Locate the cell with the specified text and output its (x, y) center coordinate. 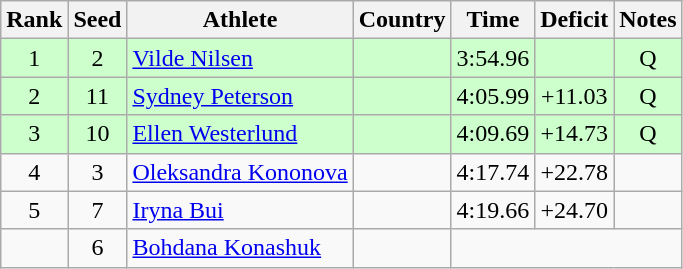
Country (402, 20)
Iryna Bui (240, 210)
Bohdana Konashuk (240, 248)
+22.78 (574, 172)
4:19.66 (493, 210)
Vilde Nilsen (240, 58)
Sydney Peterson (240, 96)
4:05.99 (493, 96)
5 (34, 210)
Ellen Westerlund (240, 134)
4:17.74 (493, 172)
Deficit (574, 20)
7 (98, 210)
11 (98, 96)
Time (493, 20)
4:09.69 (493, 134)
6 (98, 248)
Rank (34, 20)
+14.73 (574, 134)
3:54.96 (493, 58)
Athlete (240, 20)
4 (34, 172)
1 (34, 58)
+24.70 (574, 210)
+11.03 (574, 96)
10 (98, 134)
Oleksandra Kononova (240, 172)
Notes (648, 20)
Seed (98, 20)
